Determine the [x, y] coordinate at the center of the cell enclosing the given text.  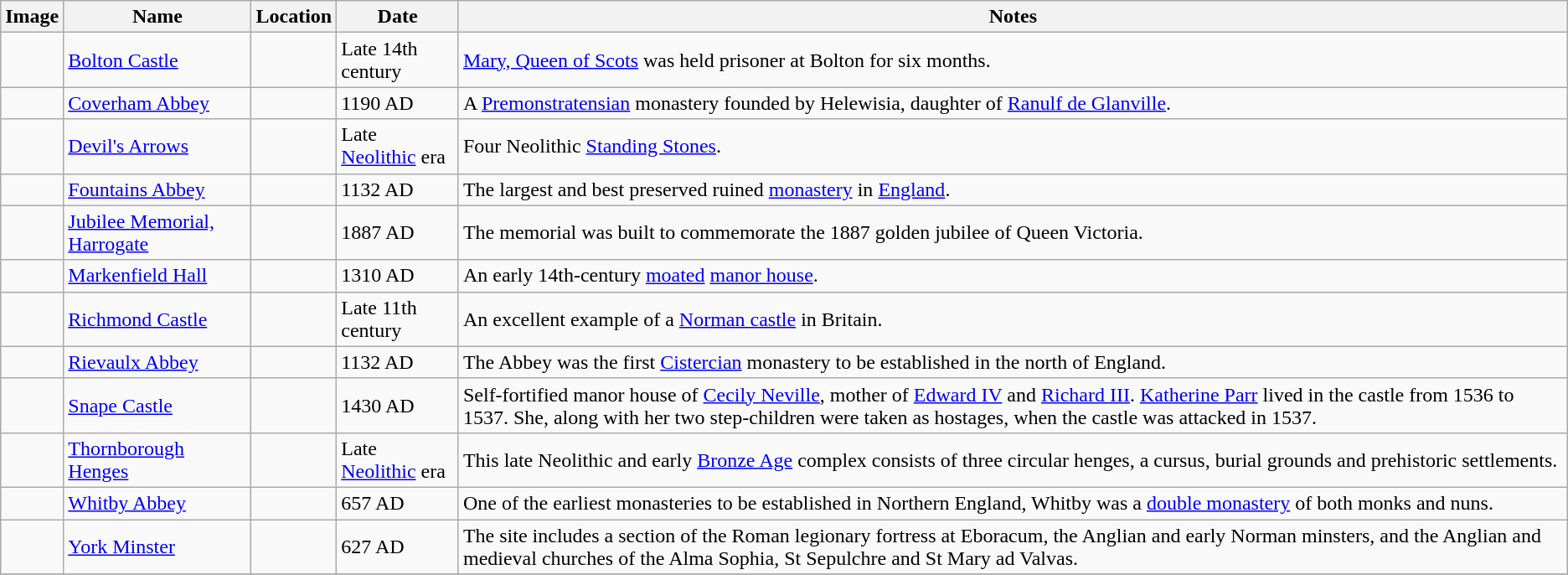
An excellent example of a Norman castle in Britain. [1013, 319]
The largest and best preserved ruined monastery in England. [1013, 189]
Four Neolithic Standing Stones. [1013, 146]
Markenfield Hall [157, 276]
Notes [1013, 17]
Snape Castle [157, 406]
The Abbey was the first Cistercian monastery to be established in the north of England. [1013, 362]
Mary, Queen of Scots was held prisoner at Bolton for six months. [1013, 60]
Jubilee Memorial, Harrogate [157, 233]
Location [294, 17]
One of the earliest monasteries to be established in Northern England, Whitby was a double monastery of both monks and nuns. [1013, 503]
1887 AD [398, 233]
Devil's Arrows [157, 146]
Late 14th century [398, 60]
657 AD [398, 503]
A Premonstratensian monastery founded by Helewisia, daughter of Ranulf de Glanville. [1013, 103]
The memorial was built to commemorate the 1887 golden jubilee of Queen Victoria. [1013, 233]
Rievaulx Abbey [157, 362]
Coverham Abbey [157, 103]
Thornborough Henges [157, 459]
Image [32, 17]
1430 AD [398, 406]
Fountains Abbey [157, 189]
Richmond Castle [157, 319]
Name [157, 17]
1190 AD [398, 103]
York Minster [157, 547]
Whitby Abbey [157, 503]
This late Neolithic and early Bronze Age complex consists of three circular henges, a cursus, burial grounds and prehistoric settlements. [1013, 459]
1310 AD [398, 276]
Late 11th century [398, 319]
Bolton Castle [157, 60]
An early 14th-century moated manor house. [1013, 276]
627 AD [398, 547]
Date [398, 17]
